Return the [x, y] coordinate for the center point of the cell that contains the specified text.  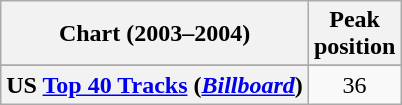
Chart (2003–2004) [155, 34]
Peakposition [354, 34]
US Top 40 Tracks (Billboard) [155, 85]
36 [354, 85]
